Capture the cell that displays the provided text and extract its (X, Y) central coordinate. 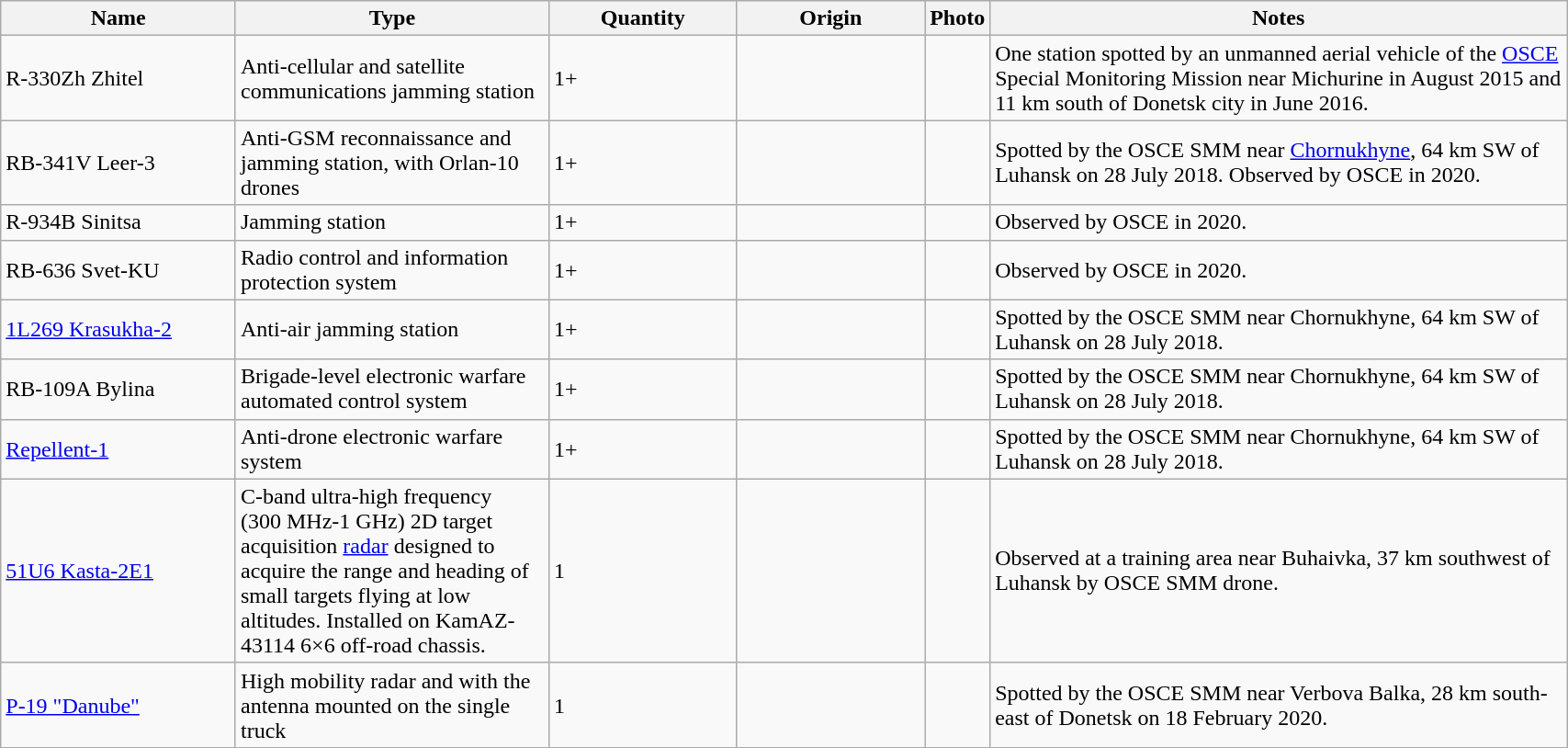
R-330Zh Zhitel (118, 78)
Origin (830, 18)
High mobility radar and with the antenna mounted on the single truck (391, 705)
P-19 "Danube" (118, 705)
RB-636 Svet-KU (118, 270)
Type (391, 18)
51U6 Kasta-2E1 (118, 571)
Photo (957, 18)
Radio control and information protection system (391, 270)
Observed at a training area near Buhaivka, 37 km southwest of Luhansk by OSCE SMM drone. (1279, 571)
Spotted by the OSCE SMM near Chornukhyne, 64 km SW of Luhansk on 28 July 2018. Observed by OSCE in 2020. (1279, 163)
Anti-drone electronic warfare system (391, 448)
Spotted by the OSCE SMM near Verbova Balka, 28 km south-east of Donetsk on 18 February 2020. (1279, 705)
Brigade-level electronic warfare automated control system (391, 390)
1L269 Krasukha-2 (118, 329)
Anti-air jamming station (391, 329)
R-934B Sinitsa (118, 222)
Name (118, 18)
RB-109A Bylina (118, 390)
Repellent-1 (118, 448)
Anti-cellular and satellite communications jamming station (391, 78)
RB-341V Leer-3 (118, 163)
Quantity (643, 18)
Notes (1279, 18)
Anti-GSM reconnaissance and jamming station, with Orlan-10 drones (391, 163)
Jamming station (391, 222)
